Capture the cell that displays the provided text and extract its (X, Y) central coordinate. 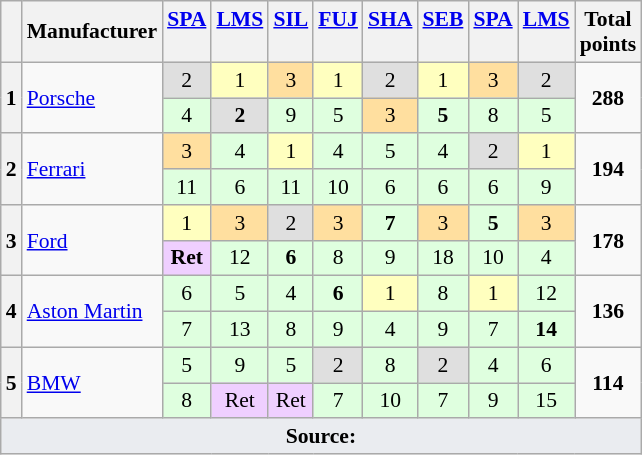
Manufacturer (92, 32)
18 (442, 258)
194 (608, 170)
13 (240, 330)
SIL (290, 32)
114 (608, 382)
Ferrari (92, 170)
FUJ (338, 32)
BMW (92, 382)
Aston Martin (92, 312)
14 (546, 330)
288 (608, 98)
15 (546, 401)
Ford (92, 240)
SHA (390, 32)
136 (608, 312)
SEB (442, 32)
Source: (321, 437)
178 (608, 240)
Porsche (92, 98)
Totalpoints (608, 32)
